Output the [x, y] coordinate of the center of the cell containing the given text.  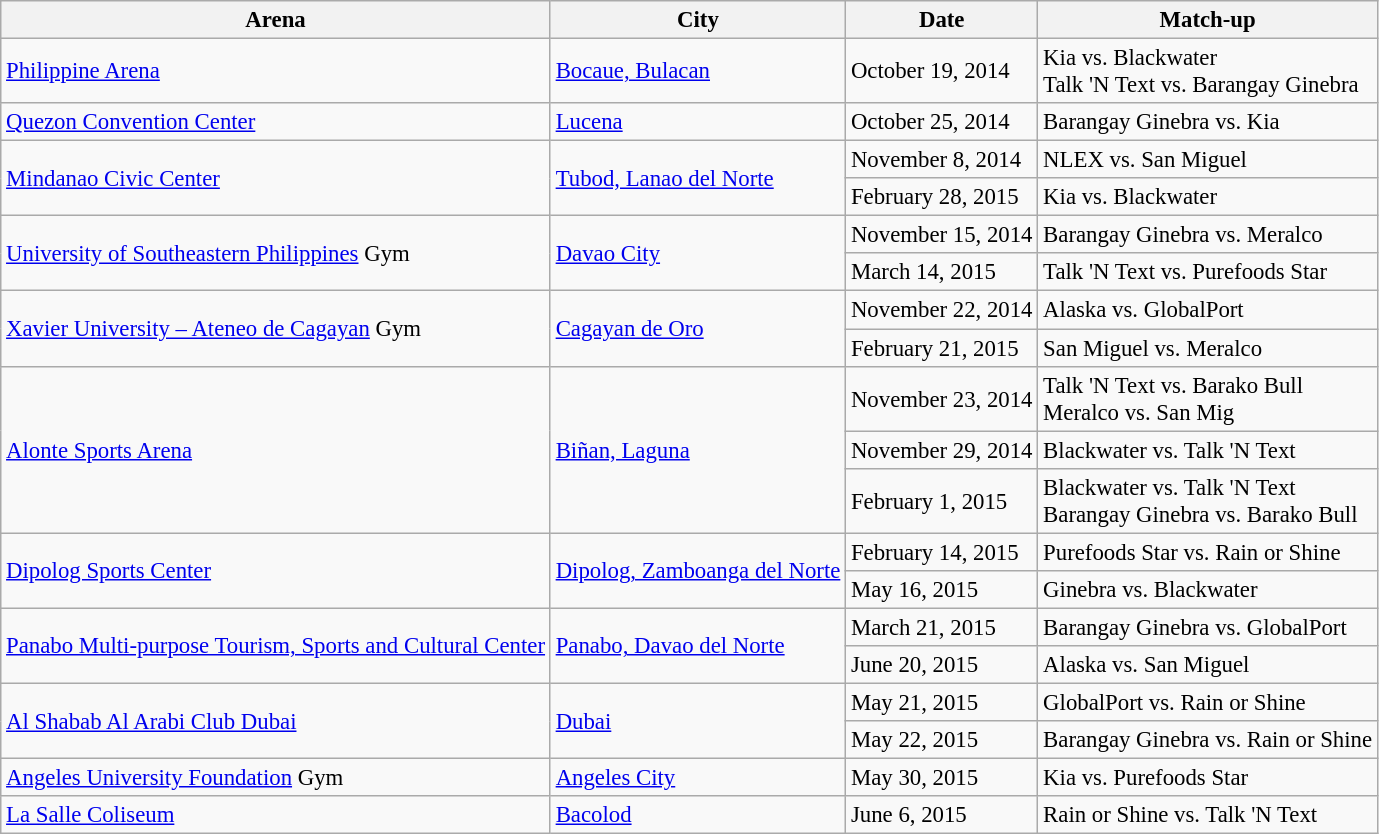
Dipolog Sports Center [276, 570]
Dubai [698, 720]
Alaska vs. GlobalPort [1208, 310]
Philippine Arena [276, 72]
Davao City [698, 254]
Alonte Sports Arena [276, 450]
NLEX vs. San Miguel [1208, 160]
November 22, 2014 [942, 310]
Angeles University Foundation Gym [276, 778]
May 22, 2015 [942, 740]
November 23, 2014 [942, 398]
October 25, 2014 [942, 122]
May 30, 2015 [942, 778]
La Salle Coliseum [276, 815]
March 21, 2015 [942, 627]
Kia vs. BlackwaterTalk 'N Text vs. Barangay Ginebra [1208, 72]
Mindanao Civic Center [276, 178]
Match-up [1208, 20]
Barangay Ginebra vs. Meralco [1208, 235]
Barangay Ginebra vs. Kia [1208, 122]
March 14, 2015 [942, 273]
October 19, 2014 [942, 72]
November 15, 2014 [942, 235]
Date [942, 20]
Dipolog, Zamboanga del Norte [698, 570]
February 14, 2015 [942, 552]
University of Southeastern Philippines Gym [276, 254]
Bacolod [698, 815]
Arena [276, 20]
Xavier University – Ateneo de Cagayan Gym [276, 328]
Panabo Multi-purpose Tourism, Sports and Cultural Center [276, 646]
Talk 'N Text vs. Purefoods Star [1208, 273]
February 1, 2015 [942, 500]
Lucena [698, 122]
June 20, 2015 [942, 665]
Angeles City [698, 778]
February 21, 2015 [942, 348]
Barangay Ginebra vs. GlobalPort [1208, 627]
Barangay Ginebra vs. Rain or Shine [1208, 740]
Ginebra vs. Blackwater [1208, 590]
San Miguel vs. Meralco [1208, 348]
Biñan, Laguna [698, 450]
June 6, 2015 [942, 815]
Purefoods Star vs. Rain or Shine [1208, 552]
GlobalPort vs. Rain or Shine [1208, 702]
Al Shabab Al Arabi Club Dubai [276, 720]
Quezon Convention Center [276, 122]
Rain or Shine vs. Talk 'N Text [1208, 815]
Kia vs. Blackwater [1208, 197]
Bocaue, Bulacan [698, 72]
November 29, 2014 [942, 450]
Kia vs. Purefoods Star [1208, 778]
Panabo, Davao del Norte [698, 646]
May 16, 2015 [942, 590]
Blackwater vs. Talk 'N Text [1208, 450]
Tubod, Lanao del Norte [698, 178]
Talk 'N Text vs. Barako BullMeralco vs. San Mig [1208, 398]
Alaska vs. San Miguel [1208, 665]
November 8, 2014 [942, 160]
Cagayan de Oro [698, 328]
May 21, 2015 [942, 702]
Blackwater vs. Talk 'N TextBarangay Ginebra vs. Barako Bull [1208, 500]
City [698, 20]
February 28, 2015 [942, 197]
